Output the (x, y) coordinate of the center of the cell containing the given text.  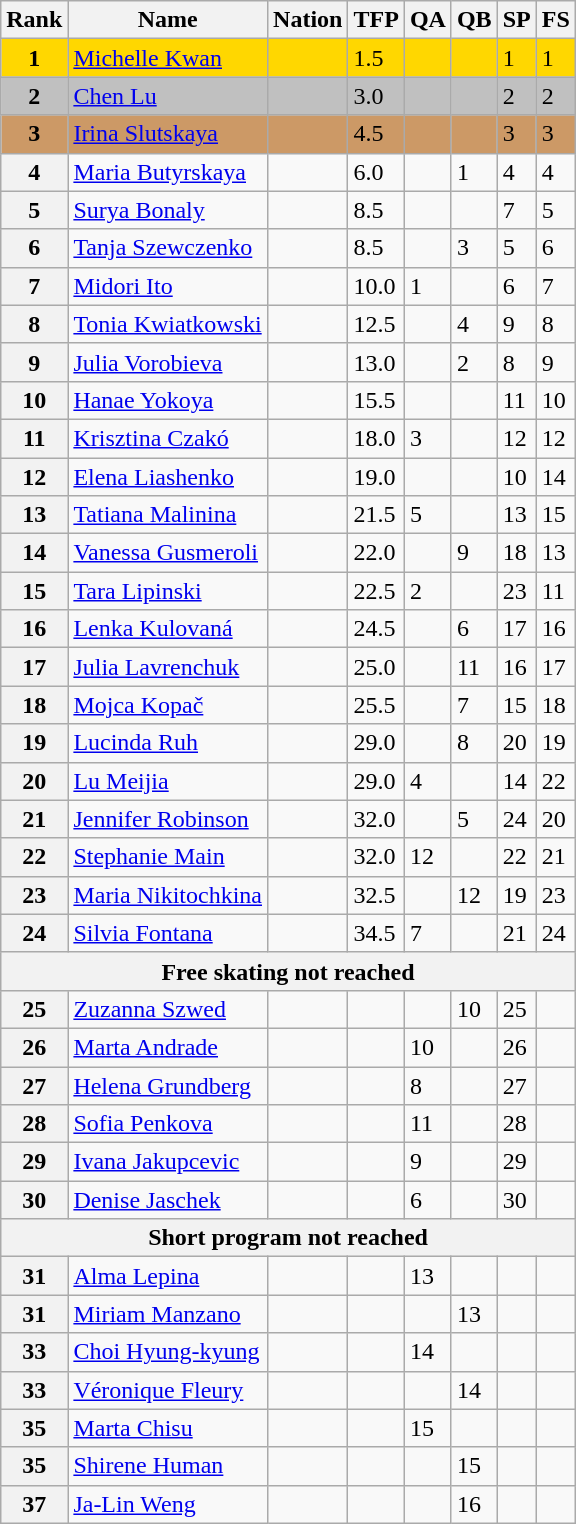
Shirene Human (168, 1466)
Mojca Kopač (168, 705)
22.0 (376, 553)
Tanja Szewczenko (168, 248)
Marta Chisu (168, 1428)
3.0 (376, 96)
19.0 (376, 477)
Ivana Jakupcevic (168, 1162)
10.0 (376, 286)
Julia Vorobieva (168, 362)
Silvia Fontana (168, 933)
Choi Hyung-kyung (168, 1352)
6.0 (376, 172)
Nation (308, 20)
Surya Bonaly (168, 210)
Elena Liashenko (168, 477)
12.5 (376, 324)
Vanessa Gusmeroli (168, 553)
32.5 (376, 895)
Stephanie Main (168, 857)
18.0 (376, 438)
Helena Grundberg (168, 1085)
24.5 (376, 629)
QB (474, 20)
25.5 (376, 705)
Lucinda Ruh (168, 743)
TFP (376, 20)
Lenka Kulovaná (168, 629)
Zuzanna Szwed (168, 1009)
SP (516, 20)
Name (168, 20)
Maria Butyrskaya (168, 172)
Chen Lu (168, 96)
Short program not reached (288, 1238)
Sofia Penkova (168, 1124)
Rank (34, 20)
Free skating not reached (288, 971)
4.5 (376, 134)
13.0 (376, 362)
Marta Andrade (168, 1047)
Midori Ito (168, 286)
Miriam Manzano (168, 1314)
Krisztina Czakó (168, 438)
Irina Slutskaya (168, 134)
Tara Lipinski (168, 591)
Tonia Kwiatkowski (168, 324)
22.5 (376, 591)
Véronique Fleury (168, 1390)
Denise Jaschek (168, 1200)
Jennifer Robinson (168, 819)
FS (556, 20)
Ja-Lin Weng (168, 1504)
15.5 (376, 400)
Michelle Kwan (168, 58)
Julia Lavrenchuk (168, 667)
21.5 (376, 515)
1.5 (376, 58)
37 (34, 1504)
Maria Nikitochkina (168, 895)
Tatiana Malinina (168, 515)
34.5 (376, 933)
25.0 (376, 667)
Alma Lepina (168, 1276)
Lu Meijia (168, 781)
Hanae Yokoya (168, 400)
QA (428, 20)
